Return the [x, y] coordinate for the center point of the cell that contains the specified text.  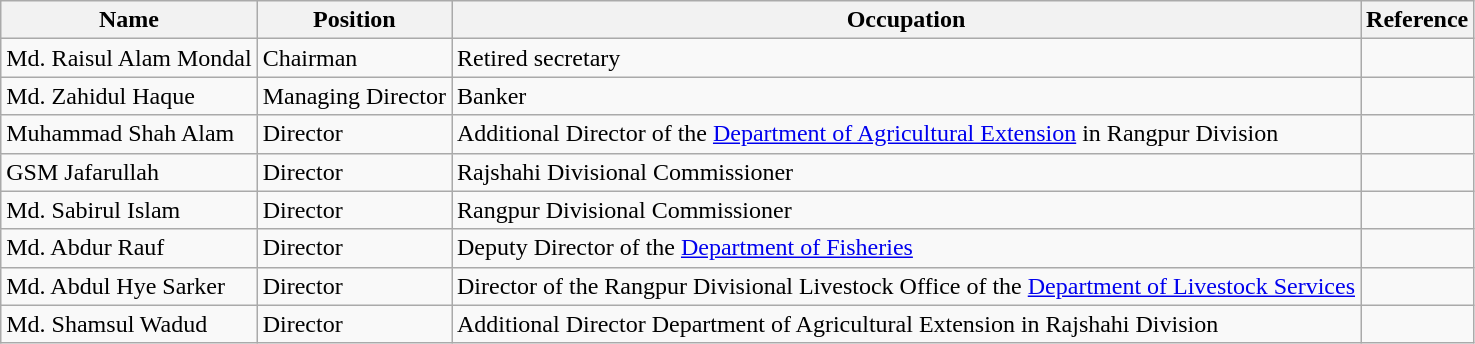
Md. Sabirul Islam [129, 210]
Md. Shamsul Wadud [129, 324]
Md. Abdur Rauf [129, 248]
Managing Director [354, 96]
Md. Abdul Hye Sarker [129, 286]
Md. Raisul Alam Mondal [129, 58]
Occupation [906, 20]
Name [129, 20]
GSM Jafarullah [129, 172]
Additional Director of the Department of Agricultural Extension in Rangpur Division [906, 134]
Rangpur Divisional Commissioner [906, 210]
Banker [906, 96]
Chairman [354, 58]
Position [354, 20]
Director of the Rangpur Divisional Livestock Office of the Department of Livestock Services [906, 286]
Rajshahi Divisional Commissioner [906, 172]
Deputy Director of the Department of Fisheries [906, 248]
Muhammad Shah Alam [129, 134]
Additional Director Department of Agricultural Extension in Rajshahi Division [906, 324]
Retired secretary [906, 58]
Reference [1418, 20]
Md. Zahidul Haque [129, 96]
